Capture the cell that displays the provided text and extract its (X, Y) central coordinate. 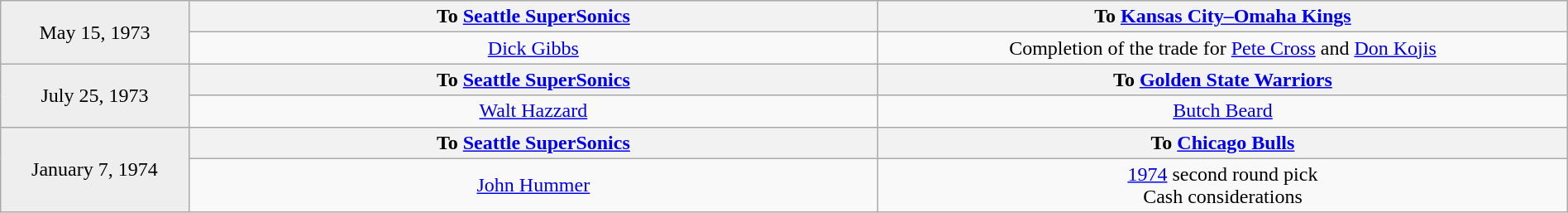
Walt Hazzard (533, 111)
John Hummer (533, 186)
To Kansas City–Omaha Kings (1223, 17)
Butch Beard (1223, 111)
July 25, 1973 (94, 95)
To Chicago Bulls (1223, 143)
Completion of the trade for Pete Cross and Don Kojis (1223, 48)
May 15, 1973 (94, 32)
Dick Gibbs (533, 48)
1974 second round pickCash considerations (1223, 186)
January 7, 1974 (94, 169)
To Golden State Warriors (1223, 80)
